Extract the (X, Y) coordinate from the center of the cell holding the provided text.  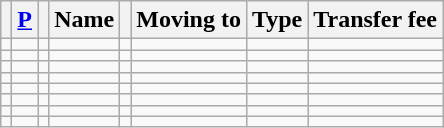
Transfer fee (376, 20)
P (25, 20)
Name (84, 20)
Type (276, 20)
Moving to (189, 20)
